Find where the given text appears and provide that cell's center as [x, y] coordinate. 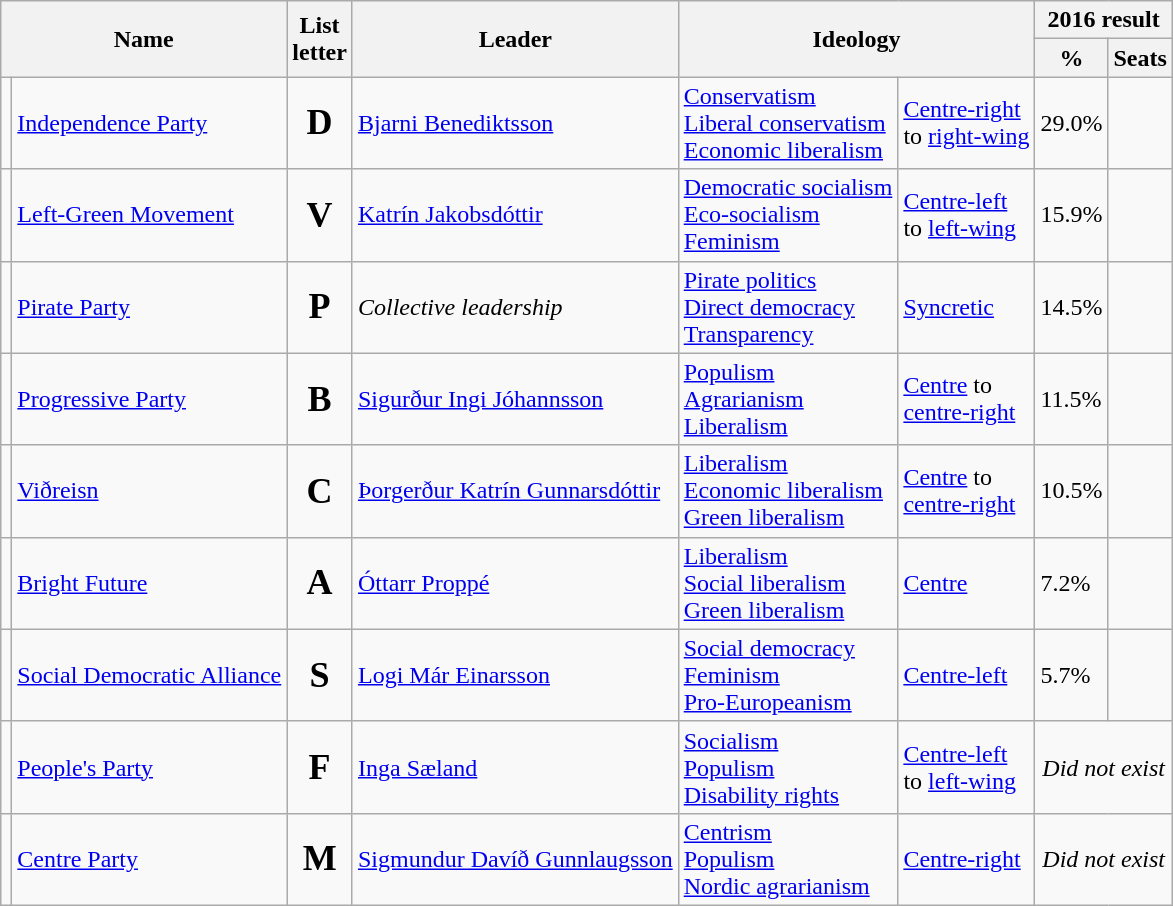
Left-Green Movement [150, 215]
D [320, 123]
11.5% [1072, 399]
Sigmundur Davíð Gunnlaugsson [515, 859]
Centre Party [150, 859]
P [320, 307]
Name [144, 39]
S [320, 675]
Inga Sæland [515, 767]
Pirate Party [150, 307]
Social Democratic Alliance [150, 675]
5.7% [1072, 675]
Independence Party [150, 123]
Seats [1140, 58]
Centre [966, 583]
Centre-left [966, 675]
F [320, 767]
CentrismPopulismNordic agrarianism [788, 859]
Logi Már Einarsson [515, 675]
15.9% [1072, 215]
Centre-right [966, 859]
Katrín Jakobsdóttir [515, 215]
Centre-rightto right-wing [966, 123]
Viðreisn [150, 491]
B [320, 399]
Collective leadership [515, 307]
Leader [515, 39]
% [1072, 58]
Syncretic [966, 307]
LiberalismSocial liberalismGreen liberalism [788, 583]
V [320, 215]
Ideology [856, 39]
Pirate politicsDirect democracyTransparency [788, 307]
14.5% [1072, 307]
ConservatismLiberal conservatismEconomic liberalism [788, 123]
Þorgerður Katrín Gunnarsdóttir [515, 491]
10.5% [1072, 491]
LiberalismEconomic liberalismGreen liberalism [788, 491]
7.2% [1072, 583]
People's Party [150, 767]
SocialismPopulismDisability rights [788, 767]
A [320, 583]
Óttarr Proppé [515, 583]
Listletter [320, 39]
Progressive Party [150, 399]
Democratic socialismEco-socialismFeminism [788, 215]
Social democracyFeminismPro-Europeanism [788, 675]
C [320, 491]
Bright Future [150, 583]
2016 result [1104, 20]
Sigurður Ingi Jóhannsson [515, 399]
PopulismAgrarianismLiberalism [788, 399]
29.0% [1072, 123]
M [320, 859]
Bjarni Benediktsson [515, 123]
